Identify which cell holds the provided text, then report its [x, y] central coordinate. 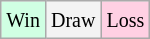
Loss [126, 20]
Draw [72, 20]
Win [24, 20]
